Locate the cell with the specified text and output its (X, Y) center coordinate. 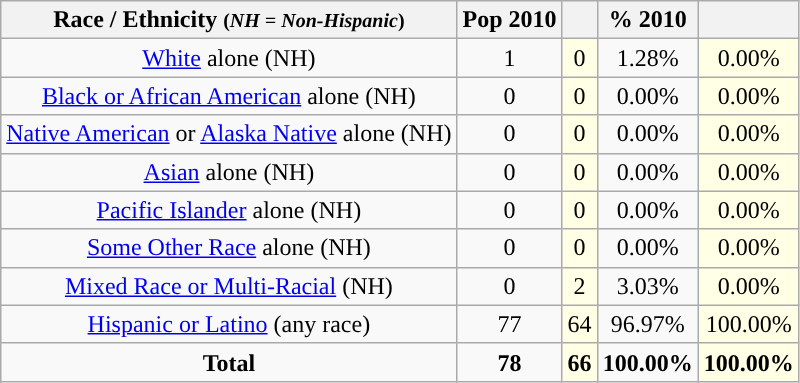
96.97% (648, 324)
78 (510, 362)
Black or African American alone (NH) (229, 96)
77 (510, 324)
1 (510, 58)
White alone (NH) (229, 58)
Mixed Race or Multi-Racial (NH) (229, 286)
Some Other Race alone (NH) (229, 248)
% 2010 (648, 20)
Total (229, 362)
Asian alone (NH) (229, 172)
3.03% (648, 286)
Pacific Islander alone (NH) (229, 210)
Pop 2010 (510, 20)
Hispanic or Latino (any race) (229, 324)
2 (580, 286)
1.28% (648, 58)
66 (580, 362)
64 (580, 324)
Native American or Alaska Native alone (NH) (229, 134)
Race / Ethnicity (NH = Non-Hispanic) (229, 20)
